From the cell containing the given text, extract its center point as (X, Y) coordinate. 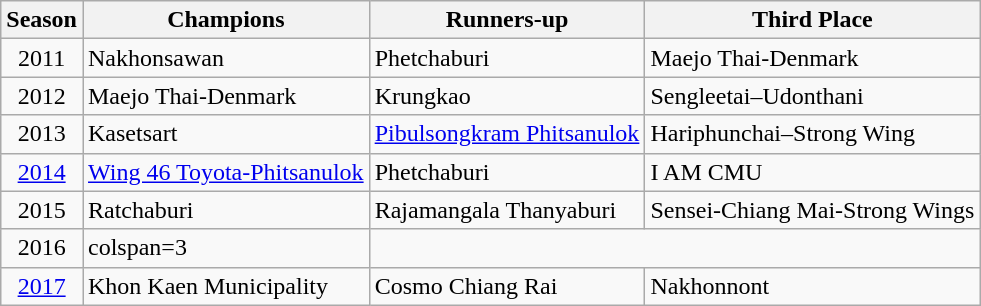
2017 (42, 286)
Nakhonsawan (226, 58)
Season (42, 20)
2016 (42, 248)
Kasetsart (226, 134)
Pibulsongkram Phitsanulok (507, 134)
2011 (42, 58)
Khon Kaen Municipality (226, 286)
Cosmo Chiang Rai (507, 286)
colspan=3 (226, 248)
Champions (226, 20)
Krungkao (507, 96)
2015 (42, 210)
2013 (42, 134)
Nakhonnont (812, 286)
Rajamangala Thanyaburi (507, 210)
Sengleetai–Udonthani (812, 96)
Sensei-Chiang Mai-Strong Wings (812, 210)
Third Place (812, 20)
Hariphunchai–Strong Wing (812, 134)
2012 (42, 96)
I AM CMU (812, 172)
Ratchaburi (226, 210)
2014 (42, 172)
Wing 46 Toyota-Phitsanulok (226, 172)
Runners-up (507, 20)
